For the text-containing cell, return its midpoint in (x, y) coordinate format. 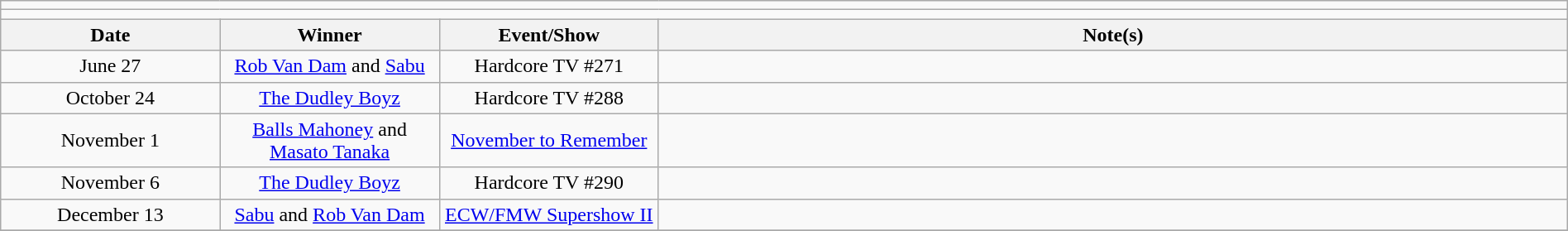
October 24 (111, 98)
Hardcore TV #288 (549, 98)
November 1 (111, 141)
Winner (329, 35)
Sabu and Rob Van Dam (329, 214)
Event/Show (549, 35)
December 13 (111, 214)
November 6 (111, 183)
November to Remember (549, 141)
Hardcore TV #290 (549, 183)
Date (111, 35)
Balls Mahoney and Masato Tanaka (329, 141)
June 27 (111, 66)
Hardcore TV #271 (549, 66)
Note(s) (1113, 35)
ECW/FMW Supershow II (549, 214)
Rob Van Dam and Sabu (329, 66)
